Determine the [x, y] coordinate at the center of the cell enclosing the given text.  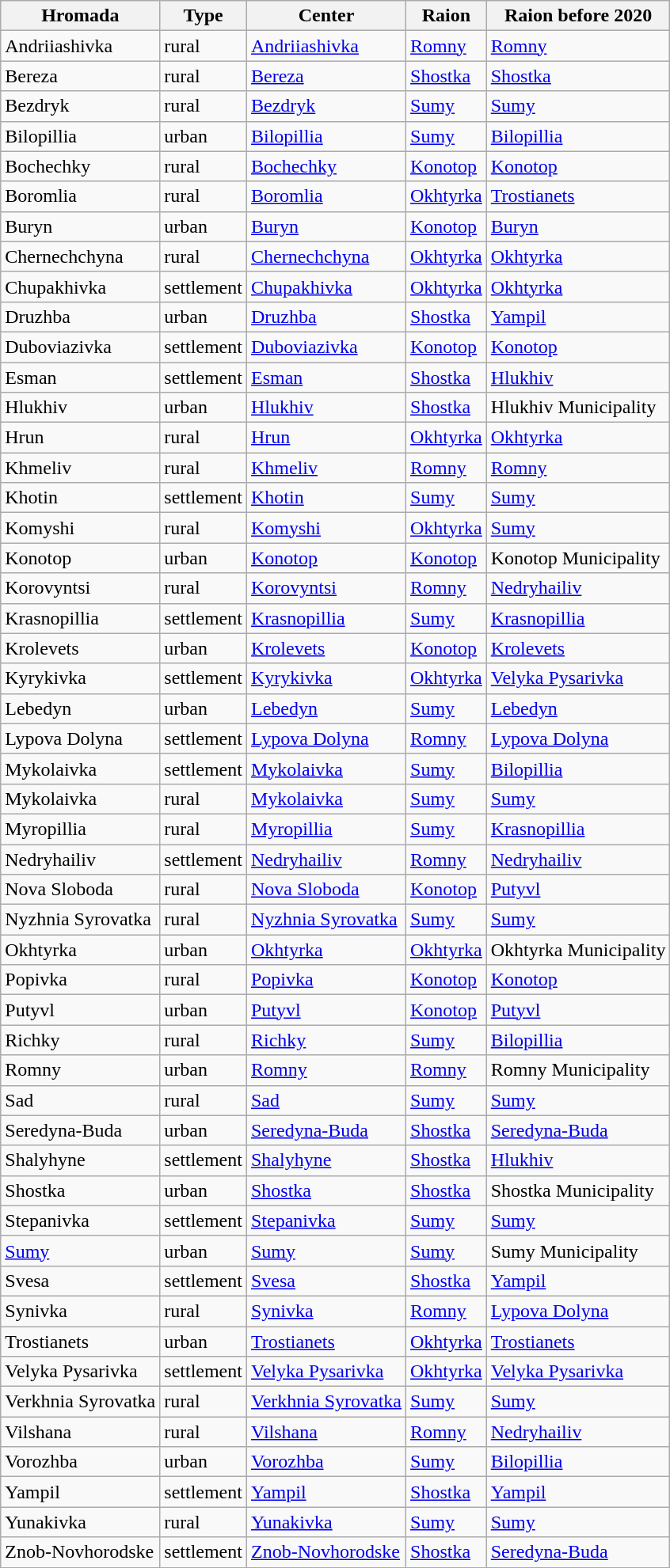
Okhtyrka Municipality [578, 950]
Hlukhiv Municipality [578, 408]
Konotop Municipality [578, 558]
Shostka Municipality [578, 1190]
Center [326, 16]
Raion [447, 16]
Sumy Municipality [578, 1251]
Raion before 2020 [578, 16]
Type [204, 16]
Hromada [81, 16]
Romny Municipality [578, 1070]
